Locate the cell with the specified text and output its [X, Y] center coordinate. 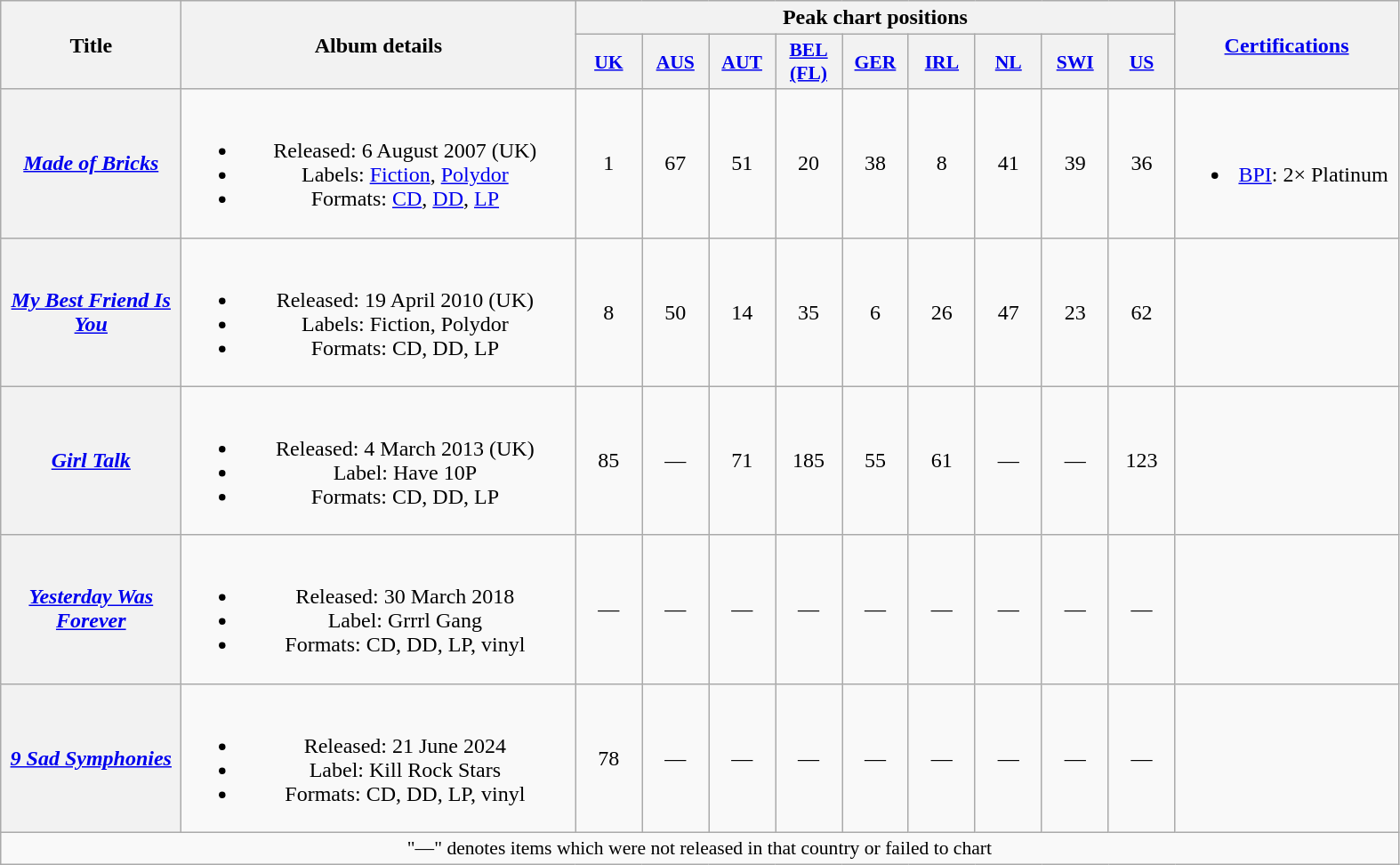
36 [1142, 164]
Girl Talk [91, 461]
55 [875, 461]
BEL(FL) [809, 62]
61 [941, 461]
85 [608, 461]
185 [809, 461]
Yesterday Was Forever [91, 609]
IRL [941, 62]
14 [742, 311]
Released: 4 March 2013 (UK)Label: Have 10PFormats: CD, DD, LP [379, 461]
"—" denotes items which were not released in that country or failed to chart [699, 848]
47 [1009, 311]
123 [1142, 461]
Released: 30 March 2018Label: Grrrl GangFormats: CD, DD, LP, vinyl [379, 609]
62 [1142, 311]
UK [608, 62]
23 [1074, 311]
50 [676, 311]
SWI [1074, 62]
39 [1074, 164]
35 [809, 311]
Released: 6 August 2007 (UK)Labels: Fiction, PolydorFormats: CD, DD, LP [379, 164]
20 [809, 164]
Title [91, 44]
Certifications [1286, 44]
Released: 21 June 2024Label: Kill Rock StarsFormats: CD, DD, LP, vinyl [379, 758]
My Best Friend Is You [91, 311]
NL [1009, 62]
38 [875, 164]
Made of Bricks [91, 164]
71 [742, 461]
1 [608, 164]
9 Sad Symphonies [91, 758]
Released: 19 April 2010 (UK)Labels: Fiction, PolydorFormats: CD, DD, LP [379, 311]
Album details [379, 44]
41 [1009, 164]
AUS [676, 62]
67 [676, 164]
6 [875, 311]
78 [608, 758]
US [1142, 62]
BPI: 2× Platinum [1286, 164]
GER [875, 62]
AUT [742, 62]
51 [742, 164]
26 [941, 311]
Peak chart positions [875, 18]
